Detect which cell encompasses the target text, then output its (X, Y) center coordinate. 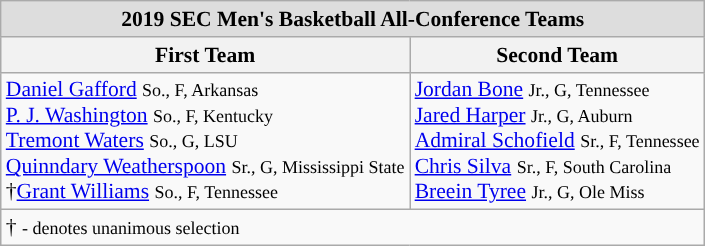
First Team (206, 55)
† - denotes unanimous selection (353, 228)
2019 SEC Men's Basketball All-Conference Teams (353, 19)
Second Team (558, 55)
